Identify which cell holds the provided text, then report its (X, Y) central coordinate. 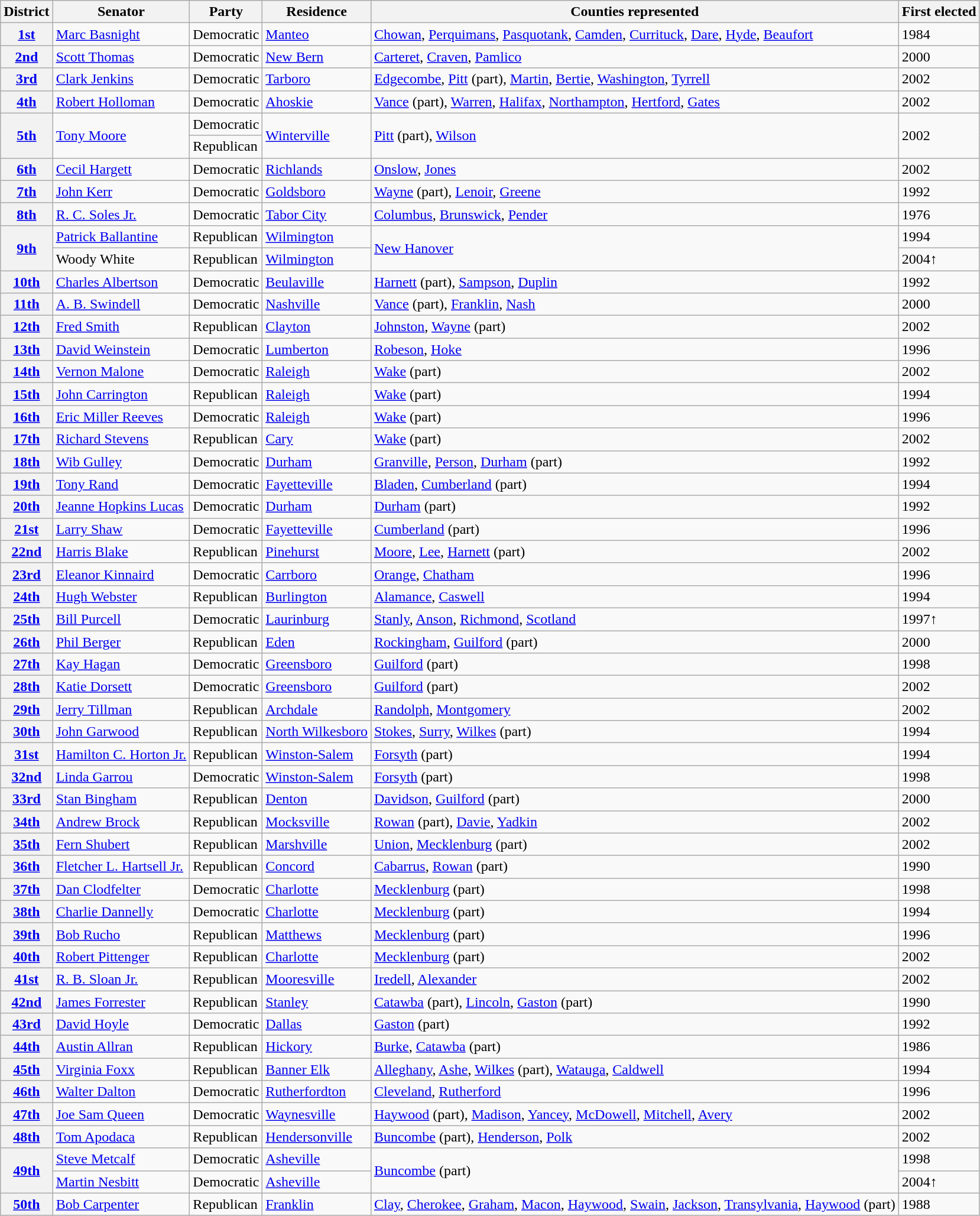
Larry Shaw (121, 529)
Carteret, Craven, Pamlico (635, 57)
Party (226, 12)
Beulaville (317, 282)
Haywood (part), Madison, Yancey, McDowell, Mitchell, Avery (635, 1114)
39th (27, 934)
Tom Apodaca (121, 1137)
Hugh Webster (121, 596)
Iredell, Alexander (635, 979)
Bill Purcell (121, 619)
Martin Nesbitt (121, 1182)
Joe Sam Queen (121, 1114)
28th (27, 687)
Alamance, Caswell (635, 596)
Cabarrus, Rowan (part) (635, 867)
1st (27, 34)
Harris Blake (121, 552)
Cleveland, Rutherford (635, 1092)
Cary (317, 439)
Onslow, Jones (635, 169)
Stanley (317, 1002)
45th (27, 1069)
14th (27, 372)
Austin Allran (121, 1047)
Pitt (part), Wilson (635, 135)
1986 (939, 1047)
Robert Pittenger (121, 956)
Hendersonville (317, 1137)
Wib Gulley (121, 462)
John Kerr (121, 192)
44th (27, 1047)
17th (27, 439)
Marc Basnight (121, 34)
Virginia Foxx (121, 1069)
Clayton (317, 327)
Eden (317, 641)
North Wilkesboro (317, 732)
23rd (27, 574)
35th (27, 844)
6th (27, 169)
Bob Carpenter (121, 1204)
Phil Berger (121, 641)
Eric Miller Reeves (121, 417)
John Carrington (121, 394)
Alleghany, Ashe, Wilkes (part), Watauga, Caldwell (635, 1069)
Cumberland (part) (635, 529)
19th (27, 484)
9th (27, 248)
16th (27, 417)
1976 (939, 214)
1997↑ (939, 619)
Fred Smith (121, 327)
Kay Hagan (121, 664)
R. B. Sloan Jr. (121, 979)
4th (27, 102)
Hickory (317, 1047)
26th (27, 641)
Fletcher L. Hartsell Jr. (121, 867)
Wayne (part), Lenoir, Greene (635, 192)
Columbus, Brunswick, Pender (635, 214)
Johnston, Wayne (part) (635, 327)
Mocksville (317, 822)
Charles Albertson (121, 282)
49th (27, 1170)
Senator (121, 12)
8th (27, 214)
John Garwood (121, 732)
7th (27, 192)
Durham (part) (635, 507)
Archdale (317, 709)
Dan Clodfelter (121, 889)
43rd (27, 1024)
District (27, 12)
38th (27, 912)
Richlands (317, 169)
Lumberton (317, 349)
Vance (part), Warren, Halifax, Northampton, Hertford, Gates (635, 102)
15th (27, 394)
New Bern (317, 57)
Ahoskie (317, 102)
Denton (317, 799)
Nashville (317, 304)
Waynesville (317, 1114)
20th (27, 507)
Franklin (317, 1204)
Buncombe (part) (635, 1170)
22nd (27, 552)
Granville, Person, Durham (part) (635, 462)
11th (27, 304)
25th (27, 619)
Marshville (317, 844)
10th (27, 282)
Jeanne Hopkins Lucas (121, 507)
Clay, Cherokee, Graham, Macon, Haywood, Swain, Jackson, Transylvania, Haywood (part) (635, 1204)
Burke, Catawba (part) (635, 1047)
46th (27, 1092)
36th (27, 867)
Woody White (121, 259)
Burlington (317, 596)
Gaston (part) (635, 1024)
Charlie Dannelly (121, 912)
Chowan, Perquimans, Pasquotank, Camden, Currituck, Dare, Hyde, Beaufort (635, 34)
Counties represented (635, 12)
27th (27, 664)
37th (27, 889)
Buncombe (part), Henderson, Polk (635, 1137)
3rd (27, 79)
1988 (939, 1204)
47th (27, 1114)
Edgecombe, Pitt (part), Martin, Bertie, Washington, Tyrrell (635, 79)
Rowan (part), Davie, Yadkin (635, 822)
Stanly, Anson, Richmond, Scotland (635, 619)
Eleanor Kinnaird (121, 574)
Fern Shubert (121, 844)
5th (27, 135)
David Weinstein (121, 349)
Randolph, Montgomery (635, 709)
Manteo (317, 34)
Robeson, Hoke (635, 349)
1984 (939, 34)
Vernon Malone (121, 372)
Richard Stevens (121, 439)
Stokes, Surry, Wilkes (part) (635, 732)
James Forrester (121, 1002)
Hamilton C. Horton Jr. (121, 754)
40th (27, 956)
Rutherfordton (317, 1092)
18th (27, 462)
Vance (part), Franklin, Nash (635, 304)
Steve Metcalf (121, 1159)
Concord (317, 867)
Davidson, Guilford (part) (635, 799)
Pinehurst (317, 552)
21st (27, 529)
Robert Holloman (121, 102)
Goldsboro (317, 192)
Residence (317, 12)
Patrick Ballantine (121, 236)
Catawba (part), Lincoln, Gaston (part) (635, 1002)
29th (27, 709)
12th (27, 327)
Tarboro (317, 79)
Scott Thomas (121, 57)
30th (27, 732)
34th (27, 822)
Tony Moore (121, 135)
41st (27, 979)
24th (27, 596)
33rd (27, 799)
Banner Elk (317, 1069)
Rockingham, Guilford (part) (635, 641)
48th (27, 1137)
Harnett (part), Sampson, Duplin (635, 282)
42nd (27, 1002)
Katie Dorsett (121, 687)
R. C. Soles Jr. (121, 214)
Dallas (317, 1024)
32nd (27, 777)
31st (27, 754)
Cecil Hargett (121, 169)
David Hoyle (121, 1024)
A. B. Swindell (121, 304)
Stan Bingham (121, 799)
Linda Garrou (121, 777)
Moore, Lee, Harnett (part) (635, 552)
Andrew Brock (121, 822)
Bladen, Cumberland (part) (635, 484)
Tabor City (317, 214)
First elected (939, 12)
Mooresville (317, 979)
Jerry Tillman (121, 709)
50th (27, 1204)
Union, Mecklenburg (part) (635, 844)
Clark Jenkins (121, 79)
Winterville (317, 135)
13th (27, 349)
Laurinburg (317, 619)
Matthews (317, 934)
New Hanover (635, 248)
Carrboro (317, 574)
Bob Rucho (121, 934)
Walter Dalton (121, 1092)
Tony Rand (121, 484)
2nd (27, 57)
Orange, Chatham (635, 574)
